Provide the [X, Y] coordinate of the cell's center where the given text is located.  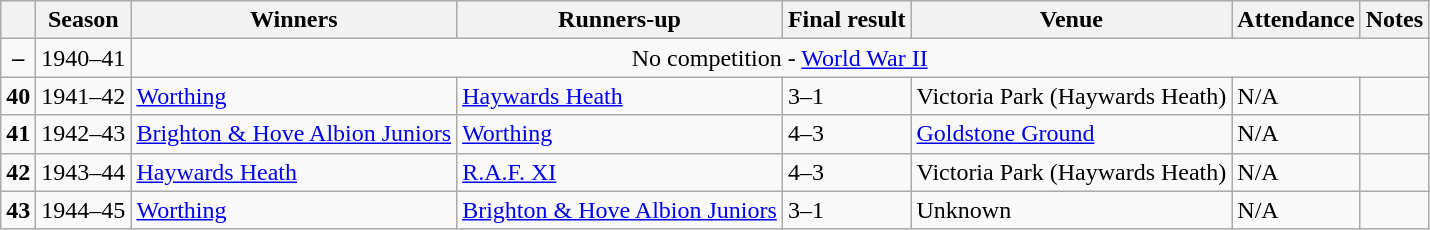
Attendance [1296, 20]
41 [18, 134]
1943–44 [84, 172]
Notes [1394, 20]
Venue [1072, 20]
1940–41 [84, 58]
Unknown [1072, 210]
40 [18, 96]
Runners-up [620, 20]
Goldstone Ground [1072, 134]
Final result [846, 20]
42 [18, 172]
No competition - World War II [780, 58]
Season [84, 20]
Winners [294, 20]
1944–45 [84, 210]
1941–42 [84, 96]
– [18, 58]
1942–43 [84, 134]
R.A.F. XI [620, 172]
43 [18, 210]
